Locate the cell with the specified text and output its [x, y] center coordinate. 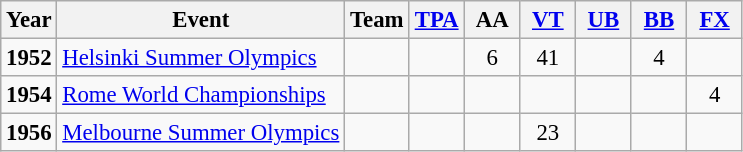
Helsinki Summer Olympics [201, 58]
6 [492, 58]
FX [715, 20]
AA [492, 20]
41 [548, 58]
1954 [29, 95]
Event [201, 20]
UB [604, 20]
TPA [437, 20]
BB [659, 20]
Year [29, 20]
Rome World Championships [201, 95]
VT [548, 20]
23 [548, 133]
Melbourne Summer Olympics [201, 133]
1952 [29, 58]
Team [377, 20]
1956 [29, 133]
